Locate the cell with the specified text and output its (x, y) center coordinate. 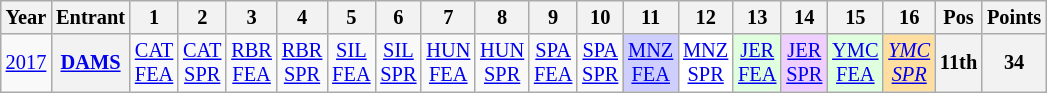
8 (502, 17)
3 (251, 17)
CATFEA (154, 63)
6 (398, 17)
16 (909, 17)
YMCFEA (855, 63)
Pos (958, 17)
4 (302, 17)
34 (1014, 63)
15 (855, 17)
Points (1014, 17)
1 (154, 17)
SPASPR (600, 63)
JERFEA (757, 63)
JERSPR (804, 63)
2 (202, 17)
11 (650, 17)
HUNFEA (448, 63)
7 (448, 17)
Year (26, 17)
9 (553, 17)
SPAFEA (553, 63)
SILFEA (351, 63)
DAMS (90, 63)
13 (757, 17)
YMCSPR (909, 63)
2017 (26, 63)
12 (706, 17)
Entrant (90, 17)
11th (958, 63)
MNZSPR (706, 63)
14 (804, 17)
SILSPR (398, 63)
CATSPR (202, 63)
10 (600, 17)
5 (351, 17)
RBRFEA (251, 63)
MNZFEA (650, 63)
RBRSPR (302, 63)
HUNSPR (502, 63)
